Capture the cell that displays the provided text and extract its [x, y] central coordinate. 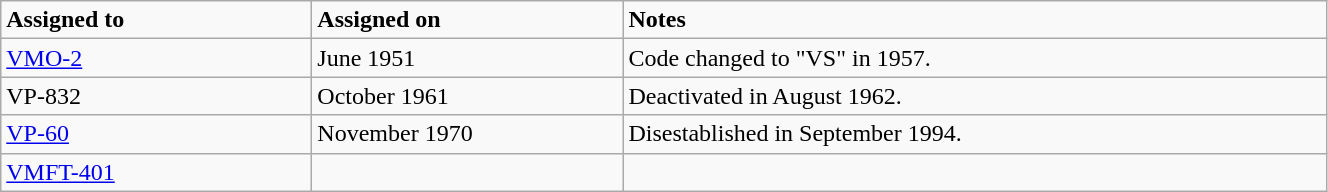
October 1961 [468, 96]
VMO-2 [156, 58]
VP-832 [156, 96]
June 1951 [468, 58]
VMFT-401 [156, 172]
Deactivated in August 1962. [975, 96]
VP-60 [156, 134]
Assigned on [468, 20]
Assigned to [156, 20]
Disestablished in September 1994. [975, 134]
November 1970 [468, 134]
Code changed to "VS" in 1957. [975, 58]
Notes [975, 20]
